Return the [X, Y] coordinate for the center point of the cell that contains the specified text.  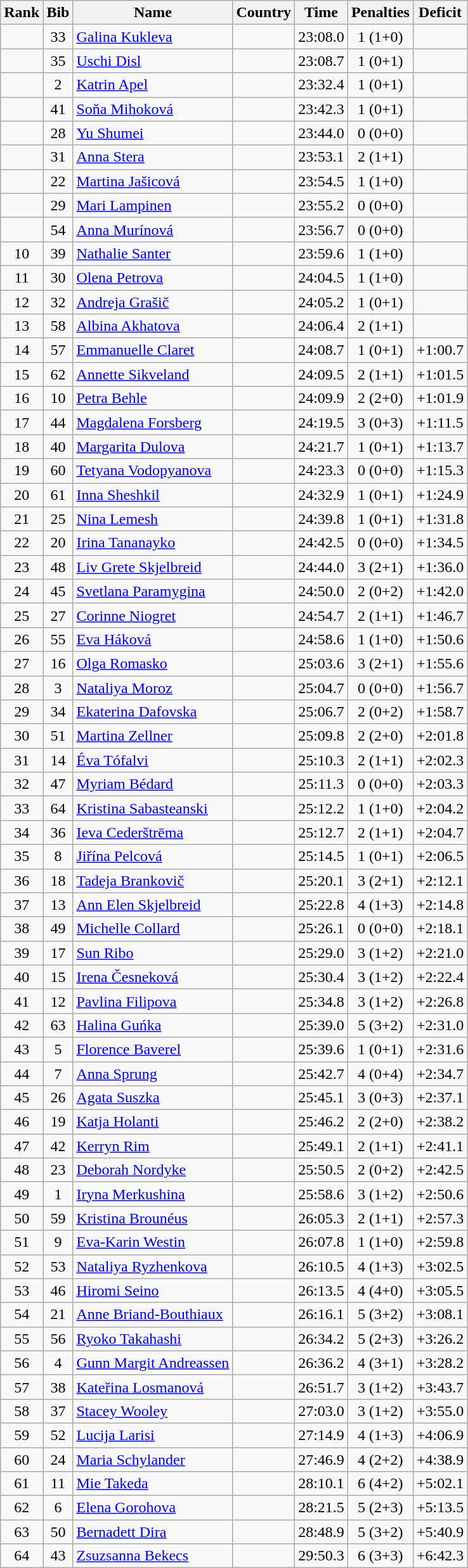
Ieva Cederštrēma [153, 832]
Irina Tananayko [153, 543]
+2:31.0 [440, 1025]
25:03.6 [322, 663]
24:44.0 [322, 567]
+2:41.1 [440, 1146]
Kateřina Losmanová [153, 1387]
+6:42.3 [440, 1556]
+1:01.5 [440, 374]
26:13.5 [322, 1291]
28:10.1 [322, 1484]
Maria Schylander [153, 1459]
Kristina Brounéus [153, 1218]
23:53.1 [322, 157]
Inna Sheshkil [153, 495]
26:34.2 [322, 1339]
Zsuzsanna Bekecs [153, 1556]
Liv Grete Skjelbreid [153, 567]
25:06.7 [322, 712]
Lucija Larisi [153, 1435]
+3:43.7 [440, 1387]
Ann Elen Skjelbreid [153, 905]
25:42.7 [322, 1074]
+3:28.2 [440, 1363]
25:50.5 [322, 1170]
Nataliya Moroz [153, 687]
+2:06.5 [440, 857]
24:32.9 [322, 495]
25:45.1 [322, 1098]
24:19.5 [322, 423]
Anne Briand-Bouthiaux [153, 1315]
Florence Baverel [153, 1049]
Emmanuelle Claret [153, 350]
24:21.7 [322, 447]
28:48.9 [322, 1532]
26:36.2 [322, 1363]
27:14.9 [322, 1435]
Bernadett Dira [153, 1532]
Mari Lampinen [153, 205]
+2:01.8 [440, 736]
6 (4+2) [380, 1484]
+3:02.5 [440, 1266]
Time [322, 13]
5 [58, 1049]
+1:55.6 [440, 663]
23:56.7 [322, 229]
+2:04.2 [440, 808]
4 [58, 1363]
Nataliya Ryzhenkova [153, 1266]
+2:57.3 [440, 1218]
+1:15.3 [440, 471]
+2:38.2 [440, 1122]
Tadeja Brankovič [153, 881]
Deficit [440, 13]
+2:22.4 [440, 977]
+5:02.1 [440, 1484]
24:09.5 [322, 374]
Gunn Margit Andreassen [153, 1363]
+2:50.6 [440, 1194]
Yu Shumei [153, 133]
24:06.4 [322, 326]
+1:11.5 [440, 423]
Myriam Bédard [153, 784]
+2:14.8 [440, 905]
+1:58.7 [440, 712]
23:08.0 [322, 37]
+2:31.6 [440, 1049]
23:32.4 [322, 85]
6 (3+3) [380, 1556]
+1:56.7 [440, 687]
+1:13.7 [440, 447]
25:12.7 [322, 832]
Eva-Karin Westin [153, 1242]
Name [153, 13]
Corinne Niogret [153, 615]
+2:59.8 [440, 1242]
Penalties [380, 13]
+1:50.6 [440, 639]
23:08.7 [322, 61]
3 [58, 687]
27:03.0 [322, 1411]
+5:40.9 [440, 1532]
Sun Ribo [153, 953]
Martina Jašicová [153, 181]
Michelle Collard [153, 929]
Uschi Disl [153, 61]
Andreja Grašič [153, 302]
25:30.4 [322, 977]
Éva Tófalvi [153, 760]
Annette Sikveland [153, 374]
4 (3+1) [380, 1363]
7 [58, 1074]
+1:34.5 [440, 543]
+2:21.0 [440, 953]
24:42.5 [322, 543]
Ekaterina Dafovska [153, 712]
24:08.7 [322, 350]
Galina Kukleva [153, 37]
24:04.5 [322, 277]
25:39.0 [322, 1025]
Stacey Wooley [153, 1411]
+1:36.0 [440, 567]
4 (4+0) [380, 1291]
24:50.0 [322, 591]
+2:26.8 [440, 1001]
+4:38.9 [440, 1459]
Anna Murínová [153, 229]
+2:02.3 [440, 760]
Halina Guńka [153, 1025]
Irena Česneková [153, 977]
+3:08.1 [440, 1315]
24:05.2 [322, 302]
+4:06.9 [440, 1435]
25:10.3 [322, 760]
29:50.3 [322, 1556]
24:54.7 [322, 615]
+1:00.7 [440, 350]
24:39.8 [322, 519]
Nina Lemesh [153, 519]
Magdalena Forsberg [153, 423]
+2:18.1 [440, 929]
27:46.9 [322, 1459]
4 (0+4) [380, 1074]
Nathalie Santer [153, 253]
26:51.7 [322, 1387]
+5:13.5 [440, 1508]
24:58.6 [322, 639]
Petra Behle [153, 398]
Elena Gorohova [153, 1508]
Tetyana Vodopyanova [153, 471]
Jiřína Pelcová [153, 857]
25:34.8 [322, 1001]
+3:55.0 [440, 1411]
23:42.3 [322, 109]
23:59.6 [322, 253]
23:55.2 [322, 205]
23:44.0 [322, 133]
Mie Takeda [153, 1484]
Anna Sprung [153, 1074]
24:09.9 [322, 398]
+2:34.7 [440, 1074]
+2:42.5 [440, 1170]
+1:01.9 [440, 398]
Ryoko Takahashi [153, 1339]
25:22.8 [322, 905]
Olga Romasko [153, 663]
Katja Holanti [153, 1122]
24:23.3 [322, 471]
Anna Stera [153, 157]
Martina Zellner [153, 736]
+2:04.7 [440, 832]
2 [58, 85]
Margarita Dulova [153, 447]
+1:31.8 [440, 519]
25:29.0 [322, 953]
Olena Petrova [153, 277]
26:10.5 [322, 1266]
25:49.1 [322, 1146]
25:58.6 [322, 1194]
6 [58, 1508]
+2:37.1 [440, 1098]
25:39.6 [322, 1049]
+3:26.2 [440, 1339]
Kerryn Rim [153, 1146]
26:16.1 [322, 1315]
26:05.3 [322, 1218]
Iryna Merkushina [153, 1194]
Albina Akhatova [153, 326]
26:07.8 [322, 1242]
Agata Suszka [153, 1098]
8 [58, 857]
Deborah Nordyke [153, 1170]
+1:24.9 [440, 495]
25:09.8 [322, 736]
Katrin Apel [153, 85]
Svetlana Paramygina [153, 591]
25:20.1 [322, 881]
23:54.5 [322, 181]
4 (2+2) [380, 1459]
+3:05.5 [440, 1291]
25:46.2 [322, 1122]
25:11.3 [322, 784]
Rank [22, 13]
Bib [58, 13]
Eva Háková [153, 639]
25:26.1 [322, 929]
9 [58, 1242]
1 [58, 1194]
28:21.5 [322, 1508]
25:12.2 [322, 808]
25:14.5 [322, 857]
Hiromi Seino [153, 1291]
Kristina Sabasteanski [153, 808]
25:04.7 [322, 687]
+1:42.0 [440, 591]
Country [264, 13]
Soňa Mihoková [153, 109]
Pavlina Filipova [153, 1001]
+2:03.3 [440, 784]
+2:12.1 [440, 881]
+1:46.7 [440, 615]
